Scan for the cell matching the given text and deliver its [x, y] coordinate at center. 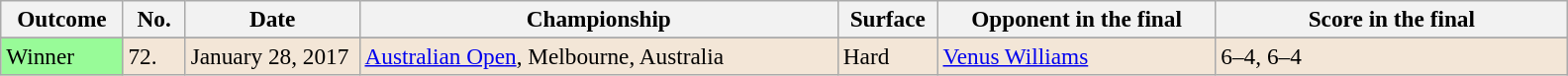
Outcome [61, 19]
72. [154, 56]
January 28, 2017 [272, 56]
Australian Open, Melbourne, Australia [598, 56]
Surface [887, 19]
Score in the final [1392, 19]
Date [272, 19]
No. [154, 19]
6–4, 6–4 [1392, 56]
Opponent in the final [1077, 19]
Winner [61, 56]
Championship [598, 19]
Venus Williams [1077, 56]
Hard [887, 56]
